Determine the (X, Y) coordinate at the center of the cell enclosing the given text.  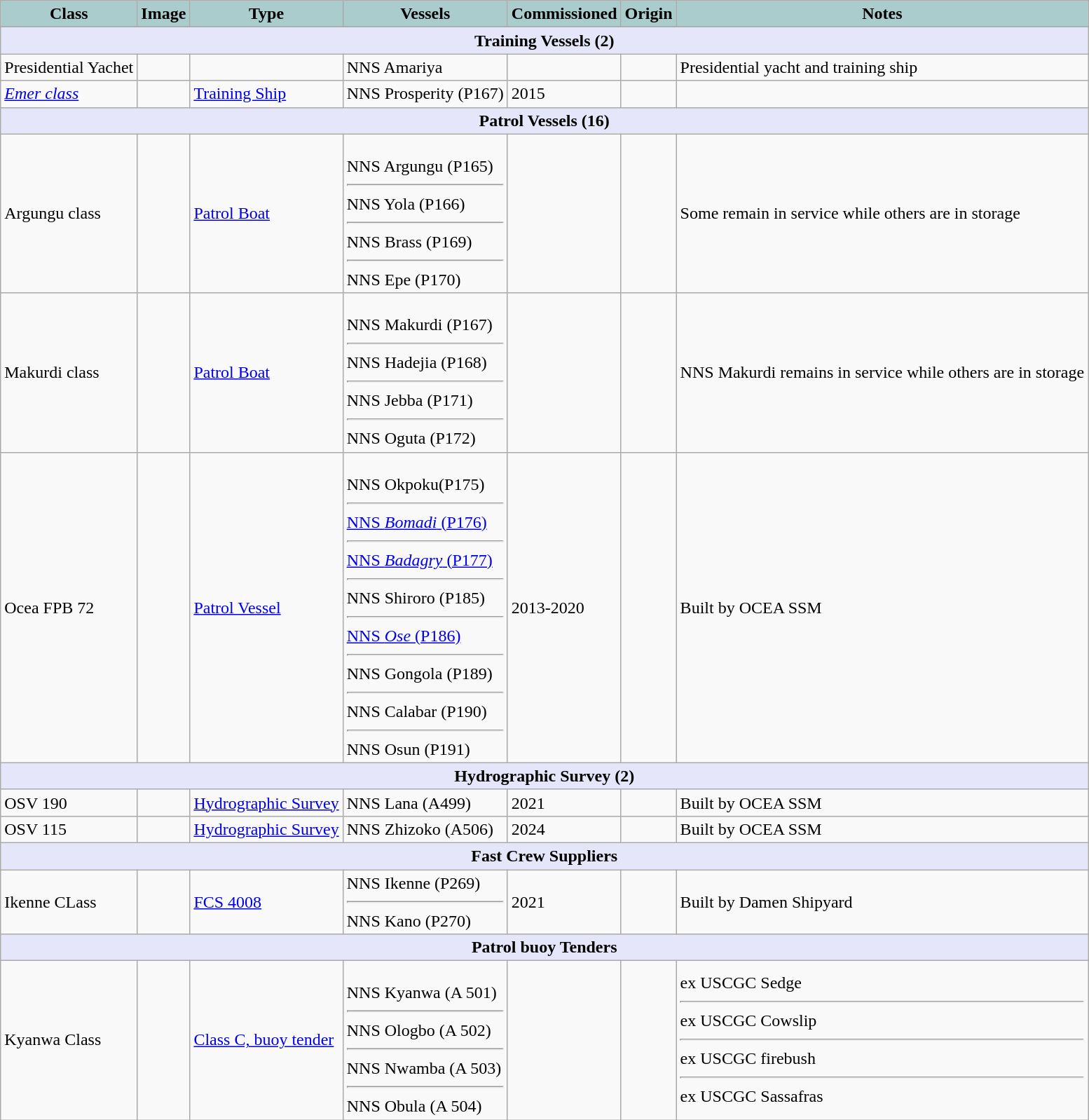
Patrol buoy Tenders (544, 948)
Some remain in service while others are in storage (882, 213)
NNS Okpoku(P175) NNS Bomadi (P176) NNS Badagry (P177) NNS Shiroro (P185) NNS Ose (P186) NNS Gongola (P189) NNS Calabar (P190) NNS Osun (P191) (425, 607)
Hydrographic Survey (2) (544, 776)
NNS Argungu (P165) NNS Yola (P166) NNS Brass (P169) NNS Epe (P170) (425, 213)
Presidential Yachet (69, 67)
Image (164, 14)
Training Ship (266, 94)
NNS Kyanwa (A 501) NNS Ologbo (A 502)NNS Nwamba (A 503) NNS Obula (A 504) (425, 1040)
Origin (649, 14)
2015 (564, 94)
Ocea FPB 72 (69, 607)
FCS 4008 (266, 901)
NNS Makurdi remains in service while others are in storage (882, 373)
NNS Lana (A499) (425, 803)
2024 (564, 829)
OSV 190 (69, 803)
Presidential yacht and training ship (882, 67)
OSV 115 (69, 829)
Notes (882, 14)
Ikenne CLass (69, 901)
Commissioned (564, 14)
Vessels (425, 14)
Patrol Vessels (16) (544, 121)
Fast Crew Suppliers (544, 856)
NNS Zhizoko (A506) (425, 829)
NNS Prosperity (P167) (425, 94)
ex USCGC Sedge ex USCGC Cowslip ex USCGC firebush ex USCGC Sassafras (882, 1040)
Built by Damen Shipyard (882, 901)
NNS Amariya (425, 67)
Emer class (69, 94)
Makurdi class (69, 373)
NNS Makurdi (P167) NNS Hadejia (P168) NNS Jebba (P171) NNS Oguta (P172) (425, 373)
Kyanwa Class (69, 1040)
NNS Ikenne (P269) NNS Kano (P270) (425, 901)
Patrol Vessel (266, 607)
Type (266, 14)
2013-2020 (564, 607)
Argungu class (69, 213)
Class (69, 14)
Class C, buoy tender (266, 1040)
Training Vessels (2) (544, 41)
